Return the (x, y) coordinate for the center point of the cell that contains the specified text.  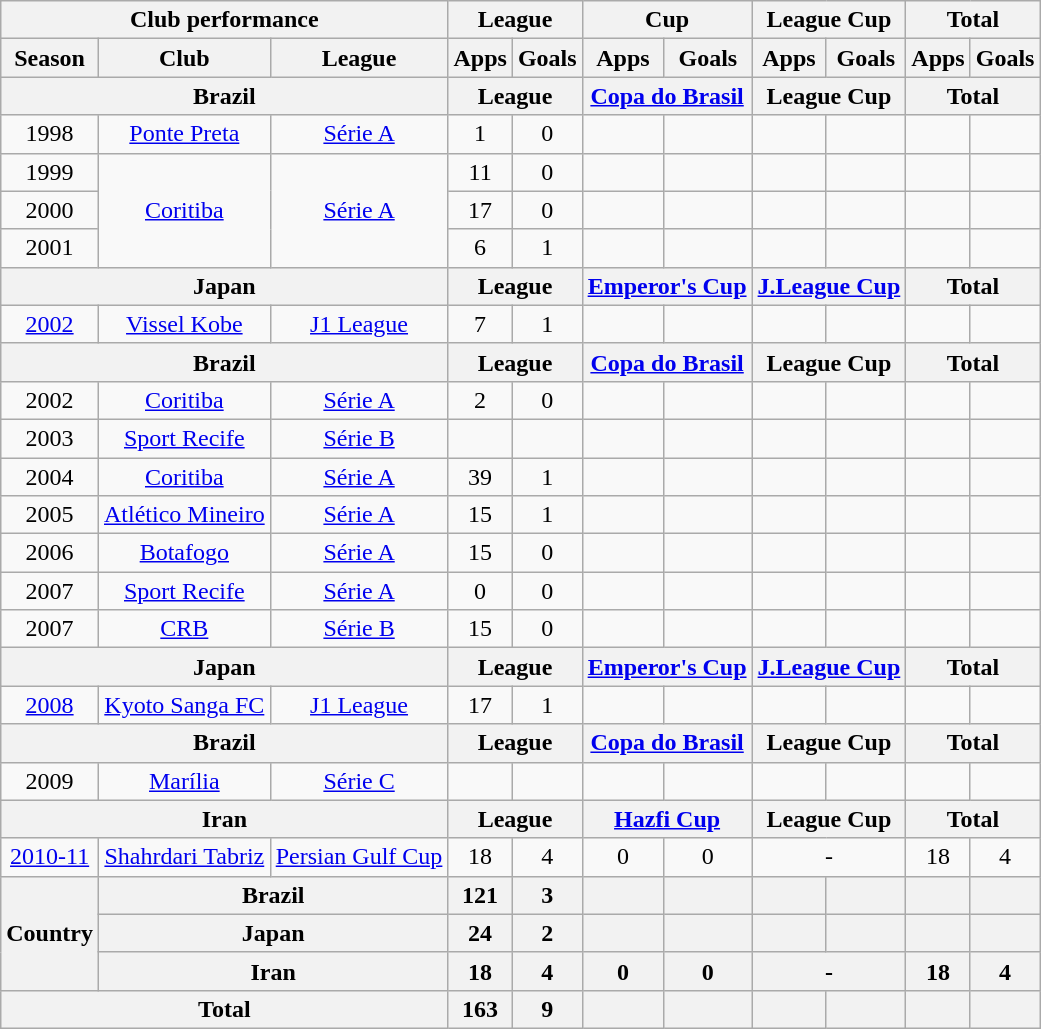
1998 (50, 134)
2003 (50, 438)
163 (480, 1009)
Persian Gulf Cup (359, 857)
Ponte Preta (184, 134)
Marília (184, 781)
24 (480, 933)
Club (184, 58)
Vissel Kobe (184, 324)
Atlético Mineiro (184, 515)
2006 (50, 553)
Club performance (224, 20)
Shahrdari Tabriz (184, 857)
121 (480, 895)
CRB (184, 629)
2001 (50, 248)
2004 (50, 477)
2009 (50, 781)
2000 (50, 210)
Kyoto Sanga FC (184, 705)
Country (50, 933)
39 (480, 477)
2005 (50, 515)
1999 (50, 172)
Botafogo (184, 553)
2010-11 (50, 857)
2008 (50, 705)
6 (480, 248)
Season (50, 58)
7 (480, 324)
9 (547, 1009)
Cup (667, 20)
11 (480, 172)
Série C (359, 781)
Hazfi Cup (667, 819)
3 (547, 895)
